Output the (X, Y) coordinate of the center of the cell containing the given text.  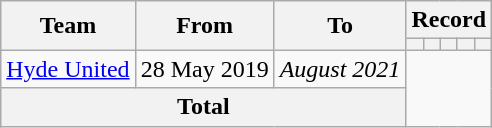
Hyde United (68, 69)
Total (204, 107)
From (204, 26)
Team (68, 26)
28 May 2019 (204, 69)
August 2021 (340, 69)
To (340, 26)
Record (449, 20)
